Capture the cell that displays the provided text and extract its (X, Y) central coordinate. 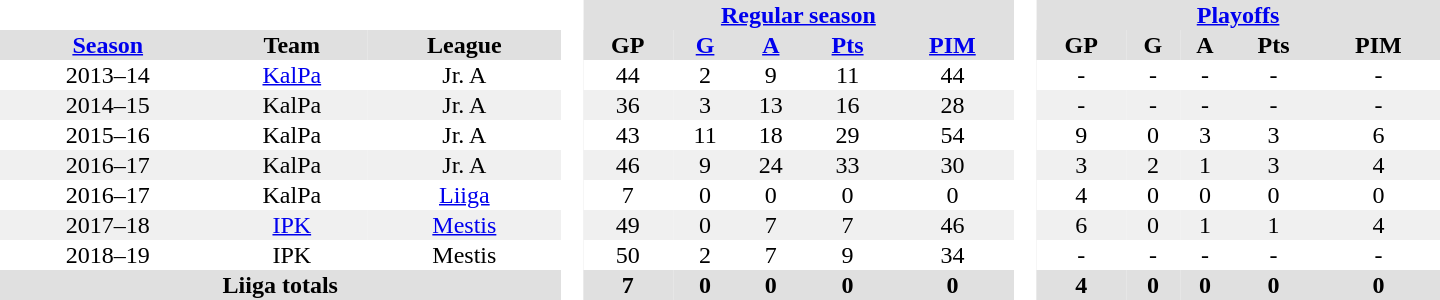
2018–19 (108, 255)
2017–18 (108, 225)
29 (848, 135)
Season (108, 45)
43 (628, 135)
34 (952, 255)
33 (848, 165)
2015–16 (108, 135)
50 (628, 255)
Liiga (464, 195)
36 (628, 105)
2013–14 (108, 75)
24 (770, 165)
Playoffs (1238, 15)
28 (952, 105)
30 (952, 165)
2014–15 (108, 105)
16 (848, 105)
Regular season (798, 15)
18 (770, 135)
Liiga totals (280, 285)
49 (628, 225)
League (464, 45)
13 (770, 105)
54 (952, 135)
Team (292, 45)
